Output the [x, y] coordinate of the center of the cell containing the given text.  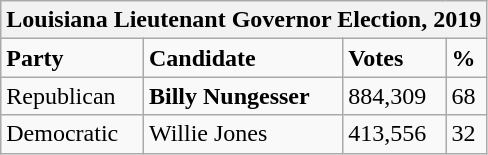
884,309 [394, 96]
413,556 [394, 134]
Louisiana Lieutenant Governor Election, 2019 [244, 20]
Candidate [242, 58]
Democratic [72, 134]
Republican [72, 96]
% [466, 58]
68 [466, 96]
Billy Nungesser [242, 96]
Willie Jones [242, 134]
32 [466, 134]
Party [72, 58]
Votes [394, 58]
